Find where the given text appears and provide that cell's center as [x, y] coordinate. 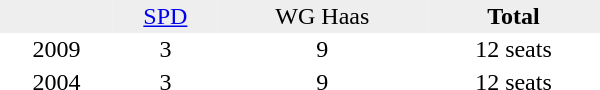
12 seats [514, 50]
9 [322, 50]
3 [166, 50]
Total [514, 16]
WG Haas [322, 16]
2009 [56, 50]
SPD [166, 16]
